Return the (x, y) coordinate for the center point of the cell that contains the specified text.  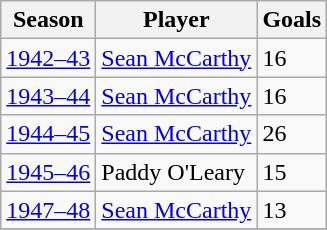
Goals (292, 20)
13 (292, 210)
26 (292, 134)
15 (292, 172)
Player (176, 20)
1945–46 (48, 172)
1944–45 (48, 134)
Paddy O'Leary (176, 172)
Season (48, 20)
1943–44 (48, 96)
1942–43 (48, 58)
1947–48 (48, 210)
